Return [x, y] of the center of cell containing provided text 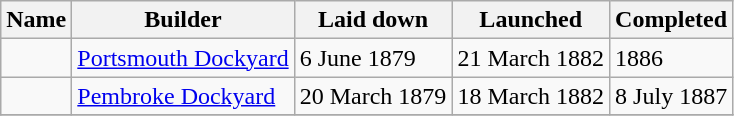
Launched [531, 20]
Pembroke Dockyard [183, 96]
Name [36, 20]
Completed [672, 20]
6 June 1879 [373, 58]
18 March 1882 [531, 96]
21 March 1882 [531, 58]
20 March 1879 [373, 96]
Laid down [373, 20]
8 July 1887 [672, 96]
Portsmouth Dockyard [183, 58]
1886 [672, 58]
Builder [183, 20]
